Extract the [X, Y] coordinate from the center of the cell holding the provided text.  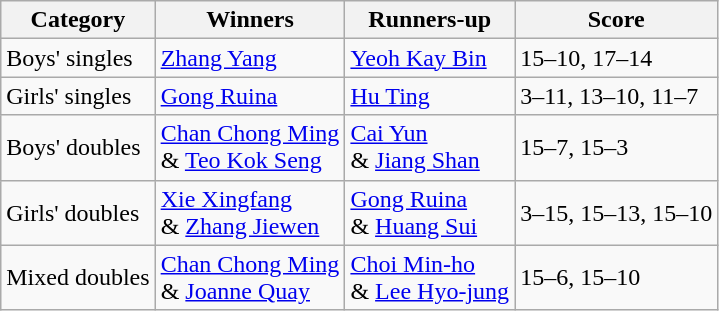
Xie Xingfang & Zhang Jiewen [250, 212]
Hu Ting [430, 96]
Choi Min-ho & Lee Hyo-jung [430, 278]
Runners-up [430, 20]
3–11, 13–10, 11–7 [616, 96]
Category [78, 20]
Chan Chong Ming & Teo Kok Seng [250, 148]
3–15, 15–13, 15–10 [616, 212]
15–6, 15–10 [616, 278]
Winners [250, 20]
Boys' doubles [78, 148]
Girls' doubles [78, 212]
Gong Ruina & Huang Sui [430, 212]
15–10, 17–14 [616, 58]
Cai Yun & Jiang Shan [430, 148]
Score [616, 20]
Chan Chong Ming & Joanne Quay [250, 278]
15–7, 15–3 [616, 148]
Yeoh Kay Bin [430, 58]
Girls' singles [78, 96]
Boys' singles [78, 58]
Mixed doubles [78, 278]
Zhang Yang [250, 58]
Gong Ruina [250, 96]
